Output the [x, y] coordinate of the center of the cell containing the given text.  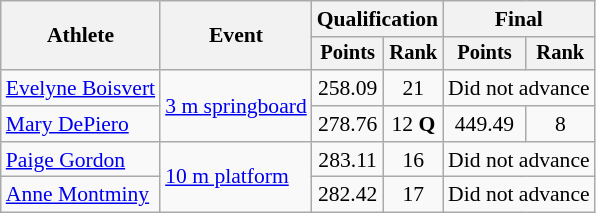
Evelyne Boisvert [80, 88]
282.42 [348, 195]
Mary DePiero [80, 124]
278.76 [348, 124]
17 [414, 195]
10 m platform [236, 178]
Qualification [378, 19]
12 Q [414, 124]
Athlete [80, 36]
Anne Montminy [80, 195]
283.11 [348, 160]
449.49 [484, 124]
Paige Gordon [80, 160]
3 m springboard [236, 106]
16 [414, 160]
21 [414, 88]
8 [560, 124]
Final [519, 19]
258.09 [348, 88]
Event [236, 36]
